For the text-containing cell, return its midpoint in [x, y] coordinate format. 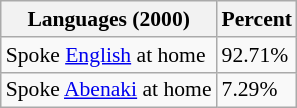
92.71% [257, 55]
Spoke English at home [109, 55]
Languages (2000) [109, 19]
Spoke Abenaki at home [109, 90]
Percent [257, 19]
7.29% [257, 90]
